Pinpoint the cell where the given text exists, returning its (x, y) midpoint coordinate. 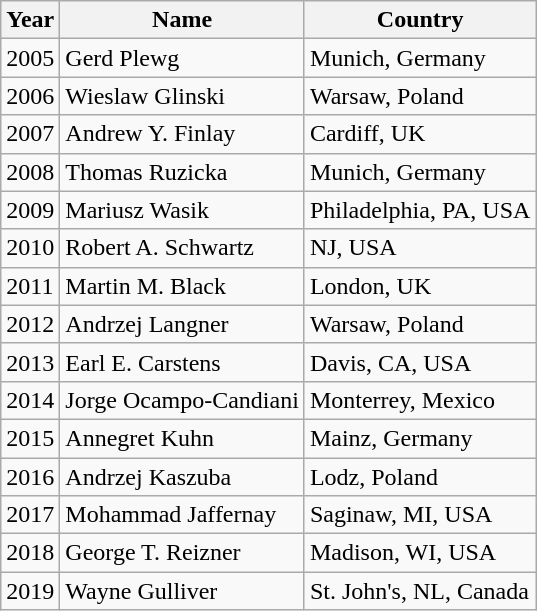
2013 (30, 362)
2015 (30, 438)
Mainz, Germany (420, 438)
Mohammad Jaffernay (182, 515)
George T. Reizner (182, 553)
Madison, WI, USA (420, 553)
2014 (30, 400)
Monterrey, Mexico (420, 400)
Country (420, 20)
Jorge Ocampo-Candiani (182, 400)
Year (30, 20)
Philadelphia, PA, USA (420, 210)
Wieslaw Glinski (182, 96)
2005 (30, 58)
2008 (30, 172)
2017 (30, 515)
Robert A. Schwartz (182, 248)
Andrzej Kaszuba (182, 477)
2012 (30, 324)
2011 (30, 286)
Martin M. Black (182, 286)
Andrew Y. Finlay (182, 134)
Cardiff, UK (420, 134)
Annegret Kuhn (182, 438)
2018 (30, 553)
Davis, CA, USA (420, 362)
2007 (30, 134)
Andrzej Langner (182, 324)
Name (182, 20)
2016 (30, 477)
Wayne Gulliver (182, 591)
Saginaw, MI, USA (420, 515)
2019 (30, 591)
London, UK (420, 286)
2006 (30, 96)
NJ, USA (420, 248)
Lodz, Poland (420, 477)
Gerd Plewg (182, 58)
2009 (30, 210)
Thomas Ruzicka (182, 172)
St. John's, NL, Canada (420, 591)
Mariusz Wasik (182, 210)
2010 (30, 248)
Earl E. Carstens (182, 362)
